Capture the cell that displays the provided text and extract its [x, y] central coordinate. 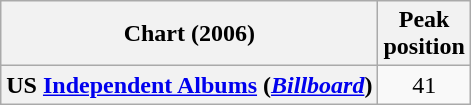
US Independent Albums (Billboard) [190, 85]
41 [424, 85]
Peakposition [424, 34]
Chart (2006) [190, 34]
